From the cell containing the given text, extract its center point as [x, y] coordinate. 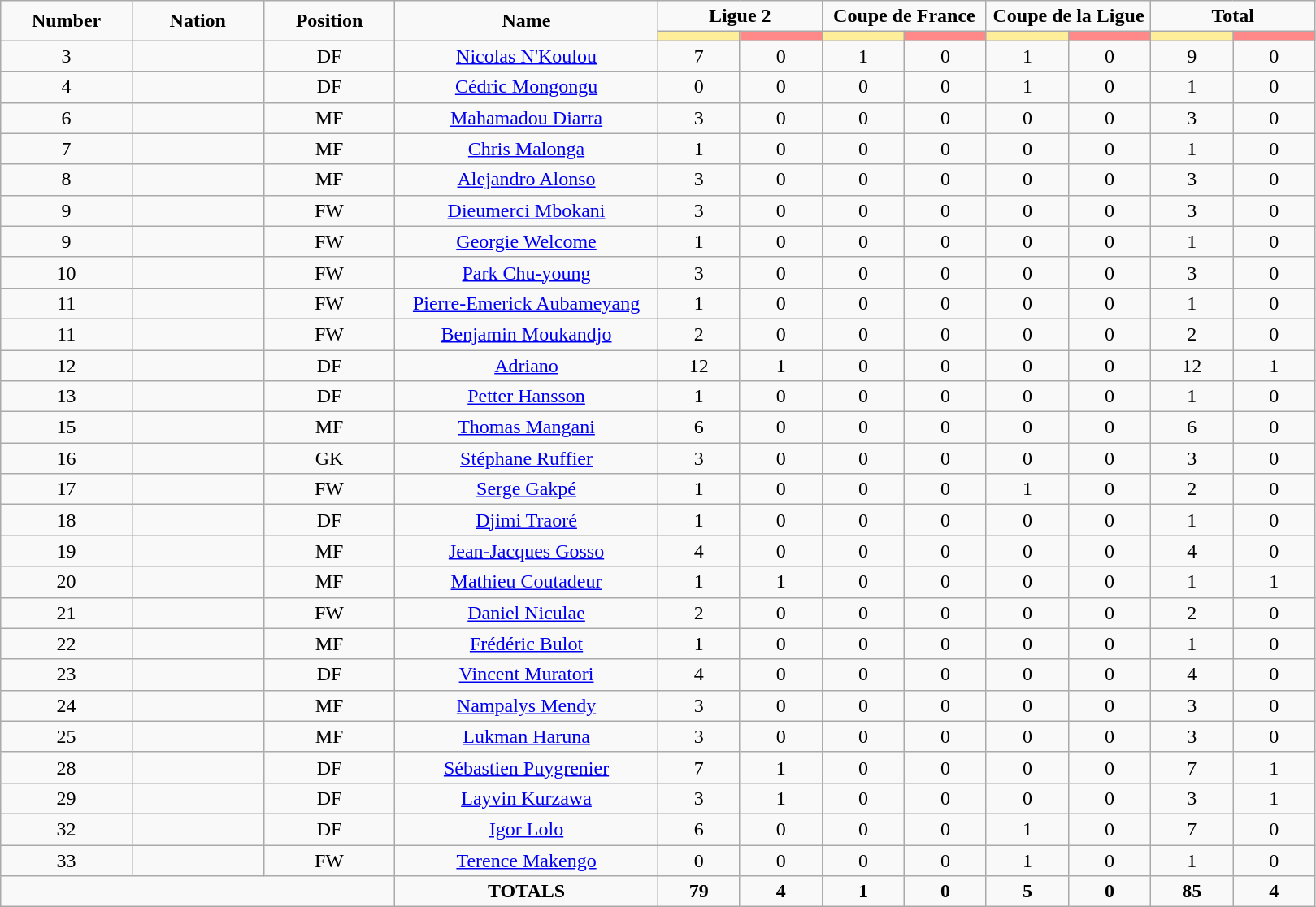
Terence Makengo [527, 861]
Cédric Mongongu [527, 87]
Petter Hansson [527, 397]
Serge Gakpé [527, 489]
Lukman Haruna [527, 736]
Coupe de France [904, 16]
Park Chu-young [527, 272]
Vincent Muratori [527, 675]
Sébastien Puygrenier [527, 767]
20 [67, 582]
Mahamadou Diarra [527, 118]
79 [699, 892]
Igor Lolo [527, 829]
10 [67, 272]
Adriano [527, 365]
Position [329, 21]
32 [67, 829]
Daniel Niculae [527, 613]
8 [67, 180]
15 [67, 427]
Pierre-Emerick Aubameyang [527, 303]
Nation [198, 21]
GK [329, 458]
Nicolas N'Koulou [527, 56]
Thomas Mangani [527, 427]
Layvin Kurzawa [527, 798]
Nampalys Mendy [527, 705]
17 [67, 489]
Djimi Traoré [527, 520]
13 [67, 397]
Frédéric Bulot [527, 644]
Stéphane Ruffier [527, 458]
Jean-Jacques Gosso [527, 551]
29 [67, 798]
19 [67, 551]
TOTALS [527, 892]
5 [1027, 892]
Number [67, 21]
24 [67, 705]
Georgie Welcome [527, 241]
18 [67, 520]
Mathieu Coutadeur [527, 582]
Alejandro Alonso [527, 180]
21 [67, 613]
28 [67, 767]
22 [67, 644]
Total [1233, 16]
Ligue 2 [740, 16]
Dieumerci Mbokani [527, 210]
Chris Malonga [527, 149]
85 [1192, 892]
Name [527, 21]
16 [67, 458]
Benjamin Moukandjo [527, 334]
23 [67, 675]
25 [67, 736]
Coupe de la Ligue [1068, 16]
33 [67, 861]
